Identify which cell holds the provided text, then report its [X, Y] central coordinate. 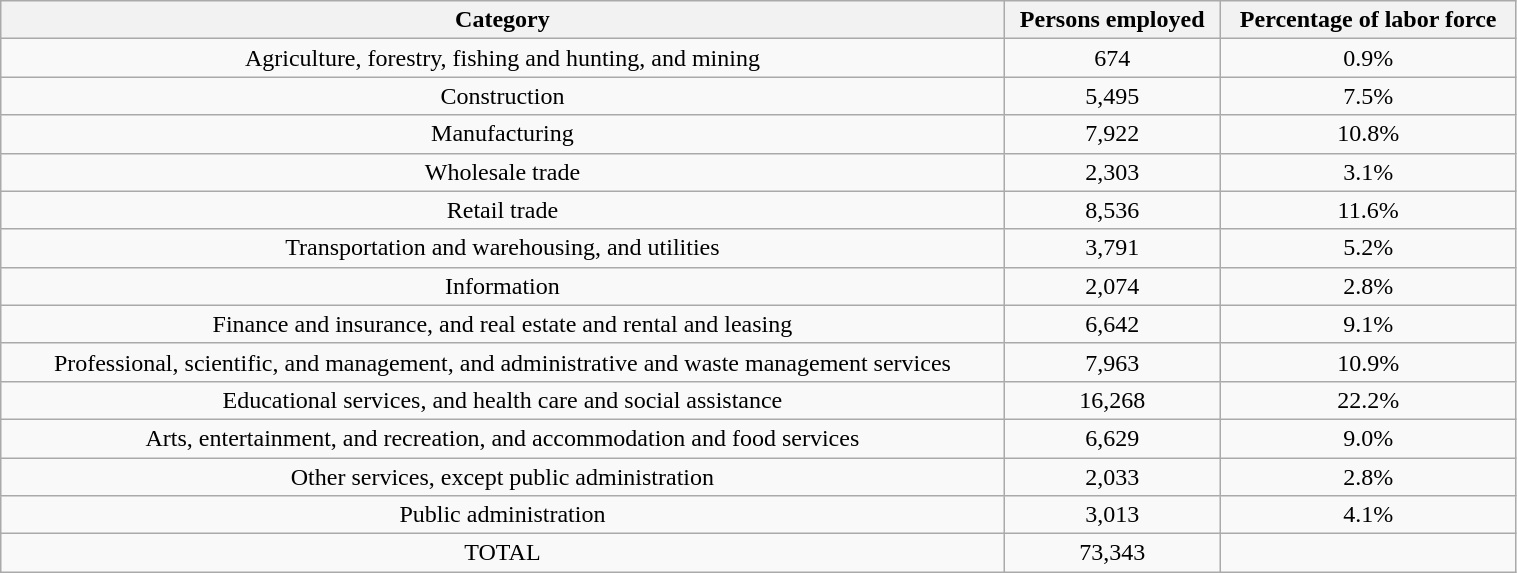
Public administration [502, 515]
2,074 [1112, 286]
TOTAL [502, 553]
3,013 [1112, 515]
2,033 [1112, 477]
10.9% [1368, 362]
6,642 [1112, 324]
9.1% [1368, 324]
0.9% [1368, 58]
Persons employed [1112, 20]
16,268 [1112, 400]
9.0% [1368, 438]
Finance and insurance, and real estate and rental and leasing [502, 324]
4.1% [1368, 515]
22.2% [1368, 400]
Percentage of labor force [1368, 20]
Construction [502, 96]
10.8% [1368, 134]
7.5% [1368, 96]
Agriculture, forestry, fishing and hunting, and mining [502, 58]
Wholesale trade [502, 172]
3.1% [1368, 172]
Retail trade [502, 210]
6,629 [1112, 438]
8,536 [1112, 210]
Category [502, 20]
Information [502, 286]
73,343 [1112, 553]
Arts, entertainment, and recreation, and accommodation and food services [502, 438]
11.6% [1368, 210]
5,495 [1112, 96]
Manufacturing [502, 134]
Transportation and warehousing, and utilities [502, 248]
674 [1112, 58]
3,791 [1112, 248]
Educational services, and health care and social assistance [502, 400]
Other services, except public administration [502, 477]
Professional, scientific, and management, and administrative and waste management services [502, 362]
5.2% [1368, 248]
7,922 [1112, 134]
2,303 [1112, 172]
7,963 [1112, 362]
